From the cell containing the given text, extract its center point as [X, Y] coordinate. 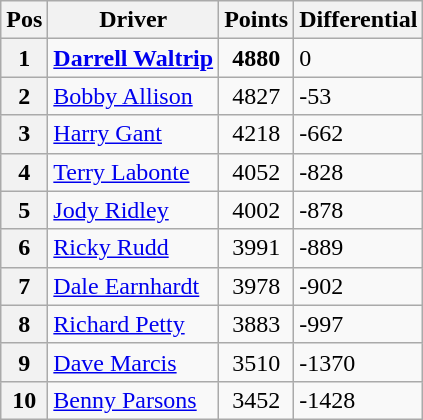
-1428 [358, 400]
4 [24, 172]
1 [24, 58]
-828 [358, 172]
9 [24, 362]
3991 [256, 248]
Richard Petty [134, 324]
-53 [358, 96]
3510 [256, 362]
4827 [256, 96]
-878 [358, 210]
-889 [358, 248]
Jody Ridley [134, 210]
Terry Labonte [134, 172]
4880 [256, 58]
-1370 [358, 362]
-997 [358, 324]
Points [256, 20]
-902 [358, 286]
4002 [256, 210]
3452 [256, 400]
Ricky Rudd [134, 248]
Bobby Allison [134, 96]
Differential [358, 20]
5 [24, 210]
Driver [134, 20]
Benny Parsons [134, 400]
Dale Earnhardt [134, 286]
4052 [256, 172]
Dave Marcis [134, 362]
-662 [358, 134]
6 [24, 248]
Darrell Waltrip [134, 58]
3978 [256, 286]
0 [358, 58]
10 [24, 400]
4218 [256, 134]
3 [24, 134]
Pos [24, 20]
Harry Gant [134, 134]
7 [24, 286]
3883 [256, 324]
8 [24, 324]
2 [24, 96]
